Return [x, y] of the center of cell containing provided text 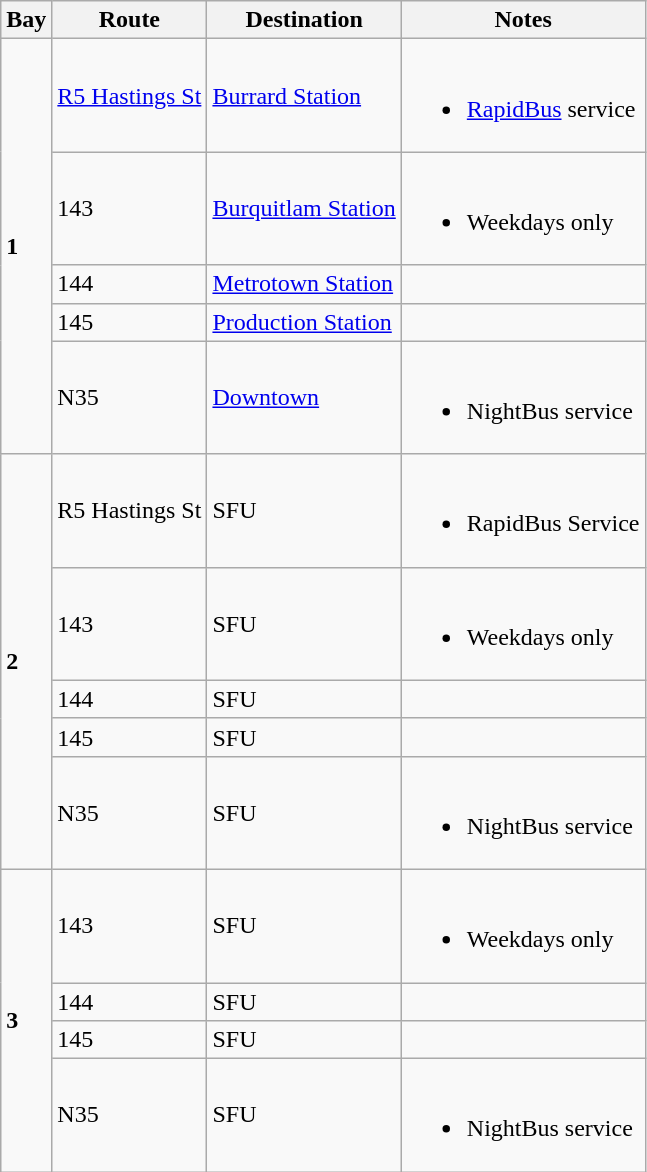
3 [26, 1020]
Route [130, 20]
Downtown [304, 398]
Burquitlam Station [304, 208]
1 [26, 246]
RapidBus Service [523, 510]
2 [26, 662]
RapidBus service [523, 96]
Bay [26, 20]
Destination [304, 20]
Metrotown Station [304, 284]
Notes [523, 20]
Production Station [304, 322]
Burrard Station [304, 96]
